Search for the cell housing the specified text and yield its (X, Y) center coordinate. 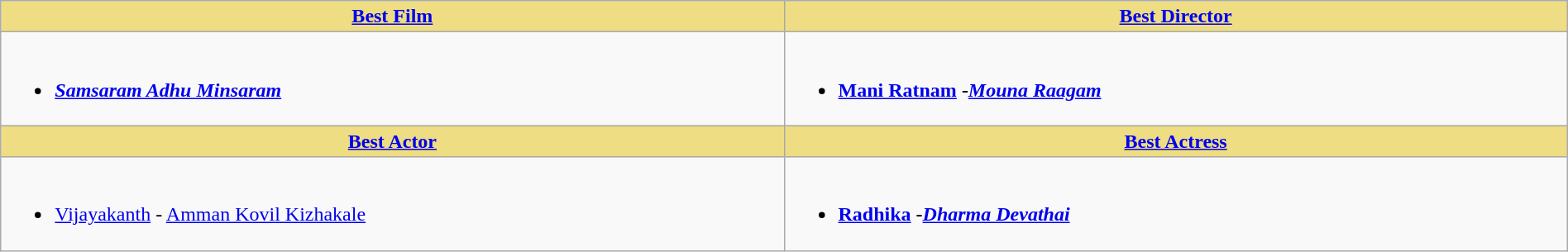
Best Actress (1176, 141)
Best Film (392, 17)
Vijayakanth - Amman Kovil Kizhakale (392, 203)
Samsaram Adhu Minsaram (392, 79)
Best Actor (392, 141)
Mani Ratnam -Mouna Raagam (1176, 79)
Radhika -Dharma Devathai (1176, 203)
Best Director (1176, 17)
